Extract the (x, y) coordinate from the center of the cell holding the provided text.  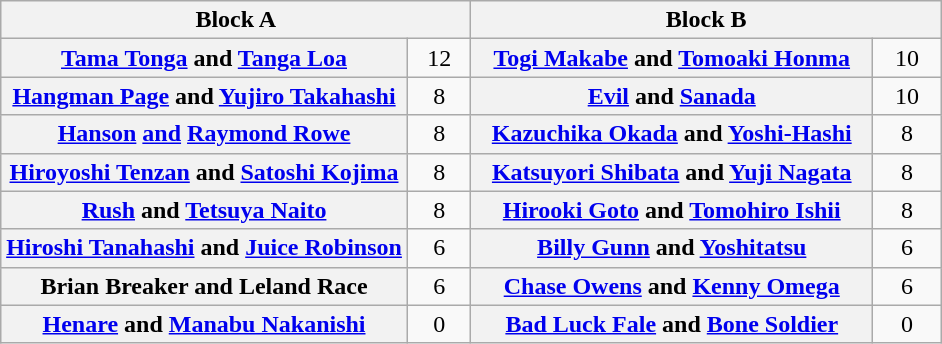
Evil and Sanada (672, 96)
Bad Luck Fale and Bone Soldier (672, 324)
Rush and Tetsuya Naito (204, 210)
Togi Makabe and Tomoaki Honma (672, 58)
12 (439, 58)
Katsuyori Shibata and Yuji Nagata (672, 172)
Block A (236, 20)
Henare and Manabu Nakanishi (204, 324)
Hirooki Goto and Tomohiro Ishii (672, 210)
Hanson and Raymond Rowe (204, 134)
Block B (706, 20)
Hangman Page and Yujiro Takahashi (204, 96)
Hiroyoshi Tenzan and Satoshi Kojima (204, 172)
Hiroshi Tanahashi and Juice Robinson (204, 248)
Billy Gunn and Yoshitatsu (672, 248)
Tama Tonga and Tanga Loa (204, 58)
Chase Owens and Kenny Omega (672, 286)
Brian Breaker and Leland Race (204, 286)
Kazuchika Okada and Yoshi-Hashi (672, 134)
